Provide the (x, y) coordinate of the cell's center where the given text is located.  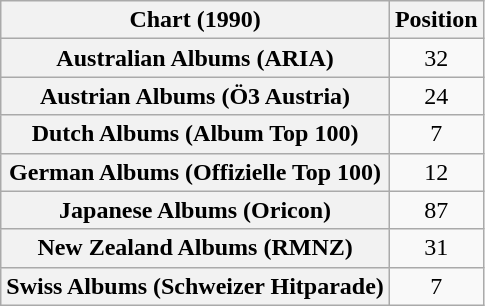
32 (436, 58)
Austrian Albums (Ö3 Austria) (196, 96)
12 (436, 172)
Dutch Albums (Album Top 100) (196, 134)
24 (436, 96)
Chart (1990) (196, 20)
31 (436, 248)
Australian Albums (ARIA) (196, 58)
New Zealand Albums (RMNZ) (196, 248)
Position (436, 20)
German Albums (Offizielle Top 100) (196, 172)
Swiss Albums (Schweizer Hitparade) (196, 286)
87 (436, 210)
Japanese Albums (Oricon) (196, 210)
